Find where the given text appears and provide that cell's center as [x, y] coordinate. 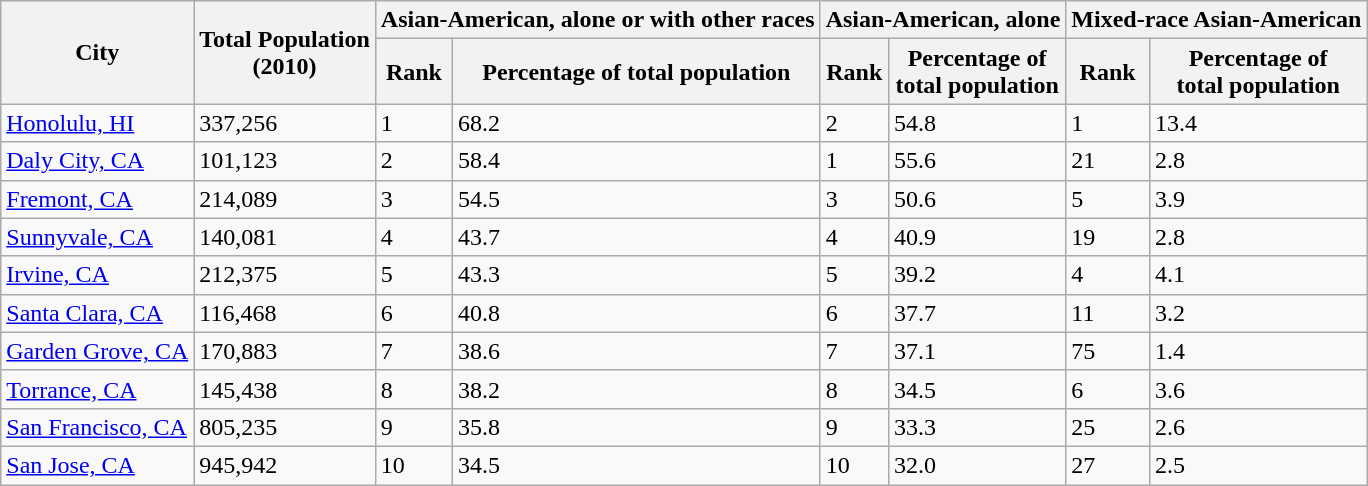
2.5 [1258, 465]
San Jose, CA [98, 465]
212,375 [285, 275]
11 [1108, 313]
50.6 [976, 199]
39.2 [976, 275]
116,468 [285, 313]
25 [1108, 427]
City [98, 52]
3.9 [1258, 199]
55.6 [976, 161]
1.4 [1258, 351]
3.6 [1258, 389]
805,235 [285, 427]
2.6 [1258, 427]
Honolulu, HI [98, 123]
Percentage of total population [637, 72]
San Francisco, CA [98, 427]
214,089 [285, 199]
43.7 [637, 237]
Total Population(2010) [285, 52]
Asian-American, alone [943, 20]
Santa Clara, CA [98, 313]
Garden Grove, CA [98, 351]
54.5 [637, 199]
54.8 [976, 123]
Asian-American, alone or with other races [598, 20]
145,438 [285, 389]
37.7 [976, 313]
19 [1108, 237]
4.1 [1258, 275]
43.3 [637, 275]
40.8 [637, 313]
337,256 [285, 123]
58.4 [637, 161]
33.3 [976, 427]
38.2 [637, 389]
32.0 [976, 465]
13.4 [1258, 123]
27 [1108, 465]
37.1 [976, 351]
21 [1108, 161]
35.8 [637, 427]
75 [1108, 351]
68.2 [637, 123]
101,123 [285, 161]
Daly City, CA [98, 161]
40.9 [976, 237]
38.6 [637, 351]
3.2 [1258, 313]
Fremont, CA [98, 199]
Torrance, CA [98, 389]
170,883 [285, 351]
140,081 [285, 237]
Mixed-race Asian-American [1216, 20]
Irvine, CA [98, 275]
945,942 [285, 465]
Sunnyvale, CA [98, 237]
